Scan for the cell matching the given text and deliver its [x, y] coordinate at center. 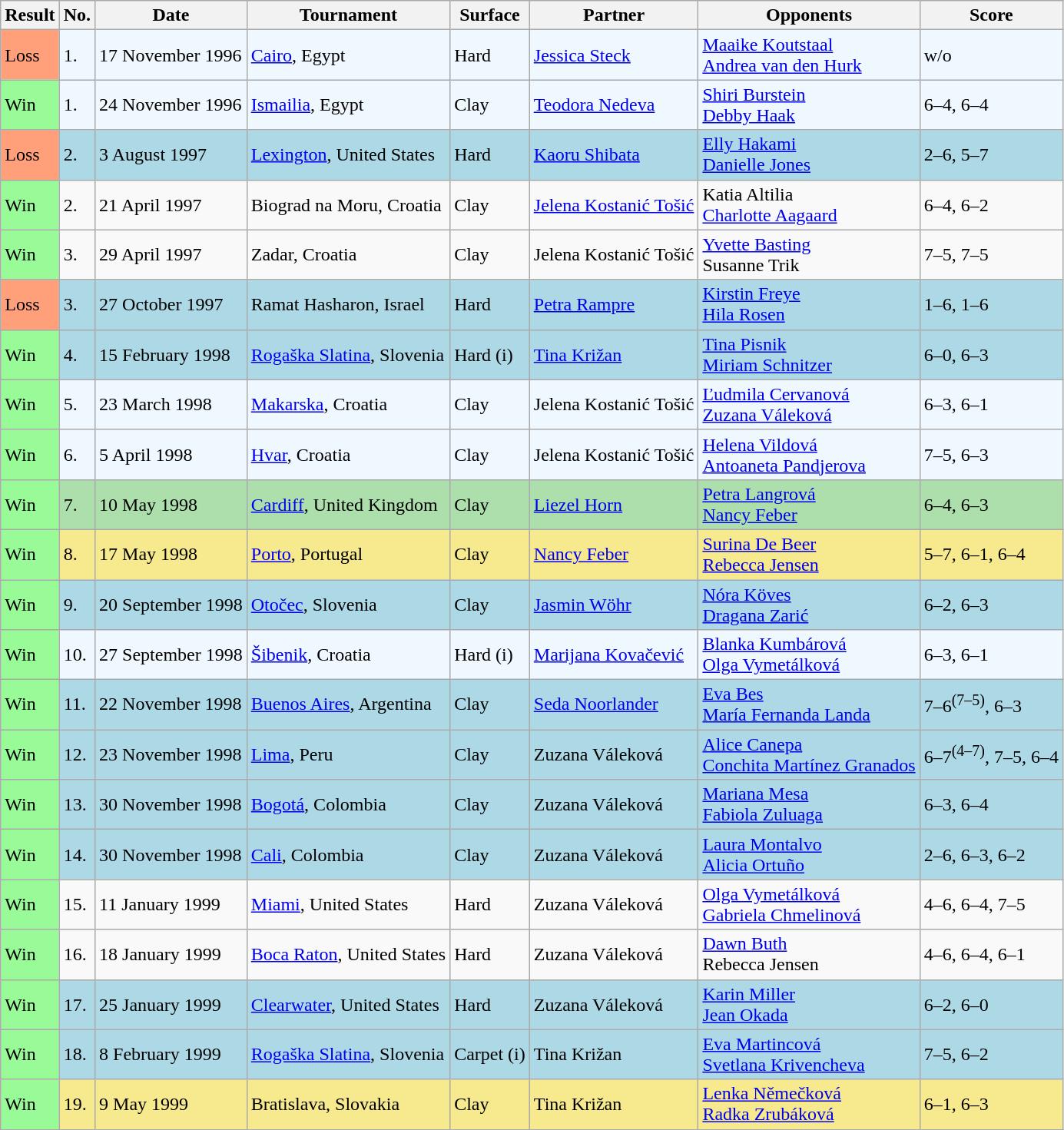
Kirstin Freye Hila Rosen [809, 304]
Cairo, Egypt [348, 55]
6. [77, 455]
14. [77, 854]
4–6, 6–4, 6–1 [991, 954]
4–6, 6–4, 7–5 [991, 905]
Cali, Colombia [348, 854]
Zadar, Croatia [348, 255]
Maaike Koutstaal Andrea van den Hurk [809, 55]
3 August 1997 [171, 155]
Lima, Peru [348, 754]
Petra Langrová Nancy Feber [809, 504]
2–6, 5–7 [991, 155]
Bogotá, Colombia [348, 805]
Carpet (i) [490, 1054]
Ľudmila Cervanová Zuzana Váleková [809, 404]
27 September 1998 [171, 654]
Miami, United States [348, 905]
6–4, 6–3 [991, 504]
6–4, 6–4 [991, 104]
5–7, 6–1, 6–4 [991, 555]
16. [77, 954]
12. [77, 754]
Petra Rampre [614, 304]
Eva Bes María Fernanda Landa [809, 705]
11 January 1999 [171, 905]
Laura Montalvo Alicia Ortuño [809, 854]
Šibenik, Croatia [348, 654]
18 January 1999 [171, 954]
Yvette Basting Susanne Trik [809, 255]
Nancy Feber [614, 555]
4. [77, 355]
7–6(7–5), 6–3 [991, 705]
24 November 1996 [171, 104]
Ismailia, Egypt [348, 104]
Boca Raton, United States [348, 954]
21 April 1997 [171, 204]
17. [77, 1005]
w/o [991, 55]
Partner [614, 15]
Date [171, 15]
Katia Altilia Charlotte Aagaard [809, 204]
Makarska, Croatia [348, 404]
Surina De Beer Rebecca Jensen [809, 555]
6–7(4–7), 7–5, 6–4 [991, 754]
11. [77, 705]
1–6, 1–6 [991, 304]
Liezel Horn [614, 504]
29 April 1997 [171, 255]
8 February 1999 [171, 1054]
6–2, 6–0 [991, 1005]
No. [77, 15]
6–4, 6–2 [991, 204]
Elly Hakami Danielle Jones [809, 155]
23 November 1998 [171, 754]
Marijana Kovačević [614, 654]
18. [77, 1054]
6–3, 6–4 [991, 805]
6–1, 6–3 [991, 1105]
19. [77, 1105]
Karin Miller Jean Okada [809, 1005]
9. [77, 604]
Bratislava, Slovakia [348, 1105]
Biograd na Moru, Croatia [348, 204]
Buenos Aires, Argentina [348, 705]
17 May 1998 [171, 555]
Helena Vildová Antoaneta Pandjerova [809, 455]
9 May 1999 [171, 1105]
Cardiff, United Kingdom [348, 504]
5. [77, 404]
Jessica Steck [614, 55]
Hvar, Croatia [348, 455]
25 January 1999 [171, 1005]
Shiri Burstein Debby Haak [809, 104]
20 September 1998 [171, 604]
7–5, 7–5 [991, 255]
8. [77, 555]
Result [30, 15]
Lexington, United States [348, 155]
Eva Martincová Svetlana Krivencheva [809, 1054]
7. [77, 504]
13. [77, 805]
Nóra Köves Dragana Zarić [809, 604]
Mariana Mesa Fabiola Zuluaga [809, 805]
Olga Vymetálková Gabriela Chmelinová [809, 905]
Jasmin Wöhr [614, 604]
5 April 1998 [171, 455]
Surface [490, 15]
22 November 1998 [171, 705]
15 February 1998 [171, 355]
Clearwater, United States [348, 1005]
17 November 1996 [171, 55]
Blanka Kumbárová Olga Vymetálková [809, 654]
6–0, 6–3 [991, 355]
6–2, 6–3 [991, 604]
Porto, Portugal [348, 555]
Dawn Buth Rebecca Jensen [809, 954]
Ramat Hasharon, Israel [348, 304]
15. [77, 905]
2–6, 6–3, 6–2 [991, 854]
Otočec, Slovenia [348, 604]
27 October 1997 [171, 304]
Teodora Nedeva [614, 104]
23 March 1998 [171, 404]
10. [77, 654]
Lenka Němečková Radka Zrubáková [809, 1105]
Tina Pisnik Miriam Schnitzer [809, 355]
Tournament [348, 15]
Kaoru Shibata [614, 155]
Score [991, 15]
Alice Canepa Conchita Martínez Granados [809, 754]
10 May 1998 [171, 504]
Seda Noorlander [614, 705]
7–5, 6–3 [991, 455]
Opponents [809, 15]
7–5, 6–2 [991, 1054]
